Locate the cell with the specified text and output its [X, Y] center coordinate. 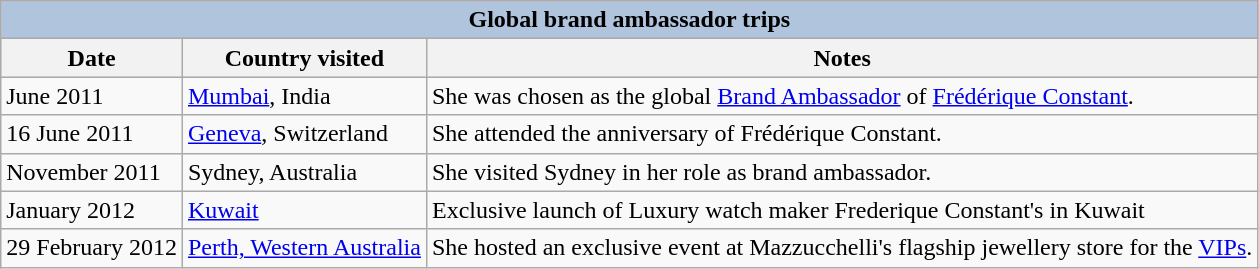
Sydney, Australia [304, 172]
She attended the anniversary of Frédérique Constant. [842, 134]
Country visited [304, 58]
June 2011 [92, 96]
January 2012 [92, 210]
16 June 2011 [92, 134]
Date [92, 58]
Kuwait [304, 210]
November 2011 [92, 172]
Mumbai, India [304, 96]
Global brand ambassador trips [630, 20]
She visited Sydney in her role as brand ambassador. [842, 172]
She was chosen as the global Brand Ambassador of Frédérique Constant. [842, 96]
Geneva, Switzerland [304, 134]
Exclusive launch of Luxury watch maker Frederique Constant's in Kuwait [842, 210]
29 February 2012 [92, 248]
She hosted an exclusive event at Mazzucchelli's flagship jewellery store for the VIPs. [842, 248]
Perth, Western Australia [304, 248]
Notes [842, 58]
